Return (X, Y) of the center of cell containing provided text 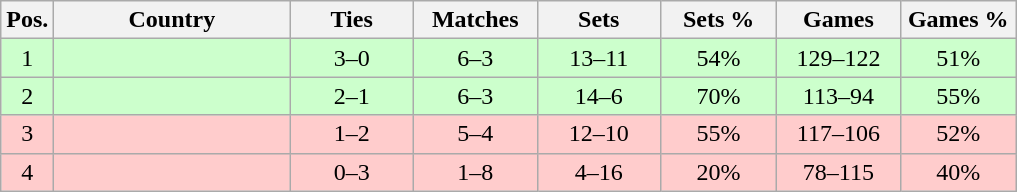
40% (958, 172)
14–6 (599, 96)
12–10 (599, 134)
2–1 (352, 96)
3–0 (352, 58)
3 (28, 134)
78–115 (839, 172)
4–16 (599, 172)
Pos. (28, 20)
52% (958, 134)
54% (719, 58)
117–106 (839, 134)
Country (172, 20)
13–11 (599, 58)
4 (28, 172)
129–122 (839, 58)
5–4 (475, 134)
1 (28, 58)
Matches (475, 20)
2 (28, 96)
1–8 (475, 172)
70% (719, 96)
Ties (352, 20)
113–94 (839, 96)
Games % (958, 20)
1–2 (352, 134)
20% (719, 172)
Sets (599, 20)
0–3 (352, 172)
Sets % (719, 20)
Games (839, 20)
51% (958, 58)
